Capture the cell that displays the provided text and extract its [X, Y] central coordinate. 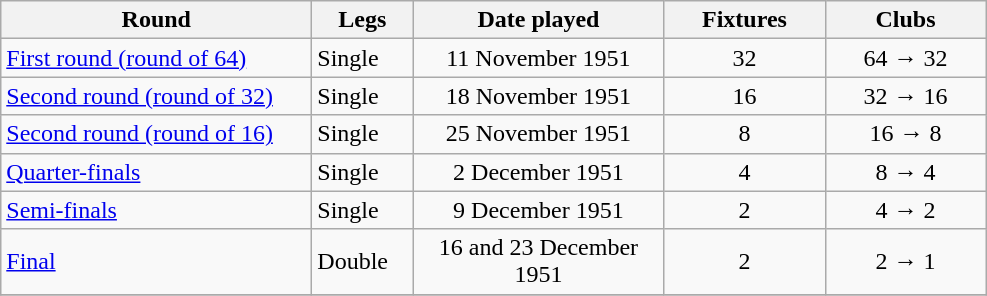
25 November 1951 [538, 134]
4 → 2 [906, 210]
Round [156, 20]
Double [362, 262]
Fixtures [744, 20]
16 → 8 [906, 134]
32 → 16 [906, 96]
Second round (round of 16) [156, 134]
16 and 23 December 1951 [538, 262]
2 → 1 [906, 262]
11 November 1951 [538, 58]
Clubs [906, 20]
9 December 1951 [538, 210]
Quarter-finals [156, 172]
8 [744, 134]
64 → 32 [906, 58]
Legs [362, 20]
Second round (round of 32) [156, 96]
18 November 1951 [538, 96]
2 December 1951 [538, 172]
16 [744, 96]
4 [744, 172]
Semi-finals [156, 210]
Final [156, 262]
8 → 4 [906, 172]
First round (round of 64) [156, 58]
32 [744, 58]
Date played [538, 20]
